Scan for the cell matching the given text and deliver its [x, y] coordinate at center. 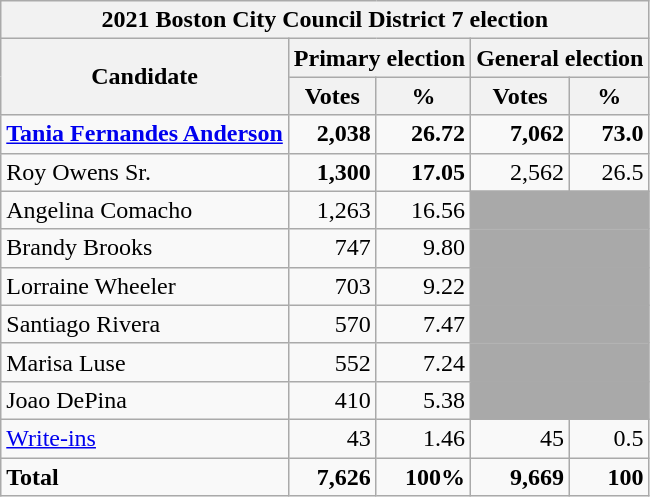
Marisa Luse [145, 362]
747 [332, 248]
100 [610, 477]
9,669 [520, 477]
5.38 [423, 400]
7.47 [423, 324]
Santiago Rivera [145, 324]
1,300 [332, 172]
Joao DePina [145, 400]
7.24 [423, 362]
2021 Boston City Council District 7 election [325, 20]
Write-ins [145, 438]
General election [560, 58]
7,062 [520, 134]
7,626 [332, 477]
2,562 [520, 172]
552 [332, 362]
1.46 [423, 438]
45 [520, 438]
0.5 [610, 438]
17.05 [423, 172]
1,263 [332, 210]
Primary election [379, 58]
9.22 [423, 286]
16.56 [423, 210]
2,038 [332, 134]
73.0 [610, 134]
703 [332, 286]
26.72 [423, 134]
570 [332, 324]
Candidate [145, 77]
Tania Fernandes Anderson [145, 134]
Lorraine Wheeler [145, 286]
100% [423, 477]
410 [332, 400]
Total [145, 477]
Roy Owens Sr. [145, 172]
Brandy Brooks [145, 248]
Angelina Comacho [145, 210]
26.5 [610, 172]
9.80 [423, 248]
43 [332, 438]
